Find where the given text appears and provide that cell's center as (x, y) coordinate. 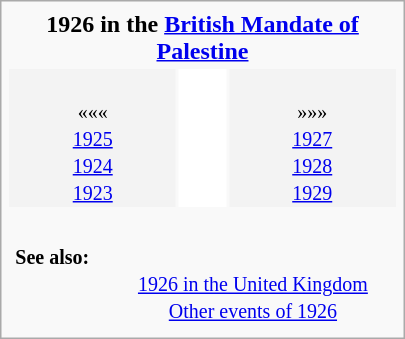
»»»192719281929 (312, 138)
See also: 1926 in the United KingdomOther events of 1926 (202, 270)
«««192519241923 (92, 138)
See also: (60, 284)
1926 in the United KingdomOther events of 1926 (254, 284)
1926 in the British Mandate of Palestine (202, 38)
